Output the [x, y] coordinate of the center of the cell containing the given text.  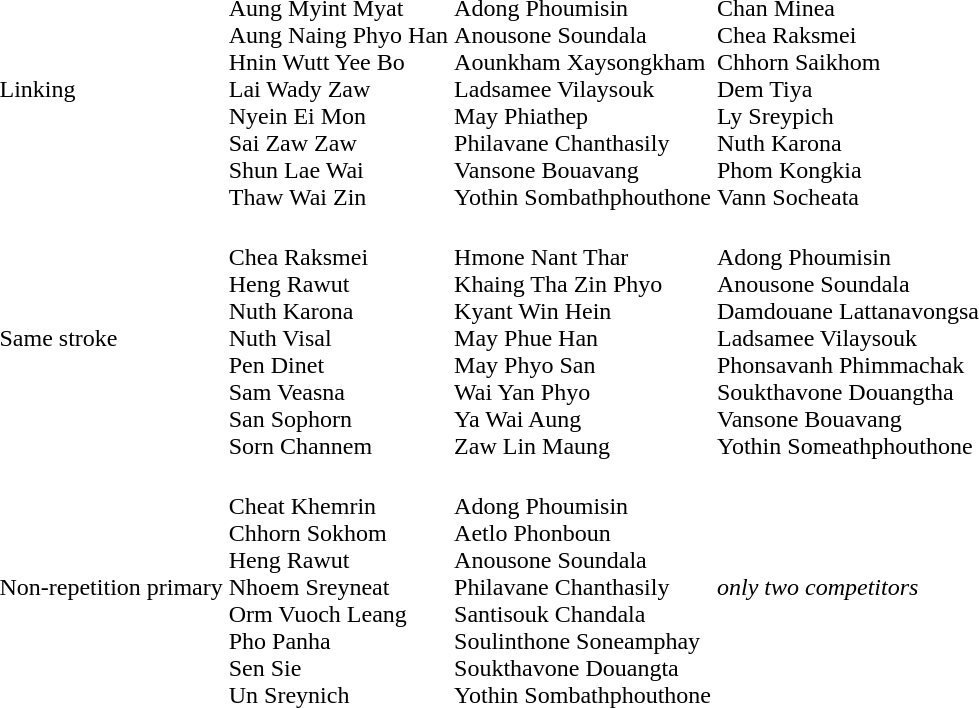
Hmone Nant TharKhaing Tha Zin PhyoKyant Win HeinMay Phue HanMay Phyo SanWai Yan PhyoYa Wai AungZaw Lin Maung [583, 338]
Chea RaksmeiHeng RawutNuth KaronaNuth VisalPen DinetSam VeasnaSan SophornSorn Channem [338, 338]
